Detect which cell encompasses the target text, then output its [x, y] center coordinate. 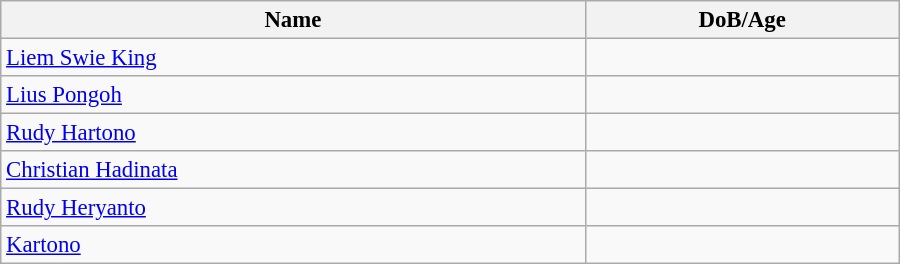
Rudy Hartono [293, 133]
Name [293, 20]
Lius Pongoh [293, 95]
Kartono [293, 245]
Liem Swie King [293, 58]
DoB/Age [742, 20]
Christian Hadinata [293, 170]
Rudy Heryanto [293, 208]
